Capture the cell that displays the provided text and extract its (X, Y) central coordinate. 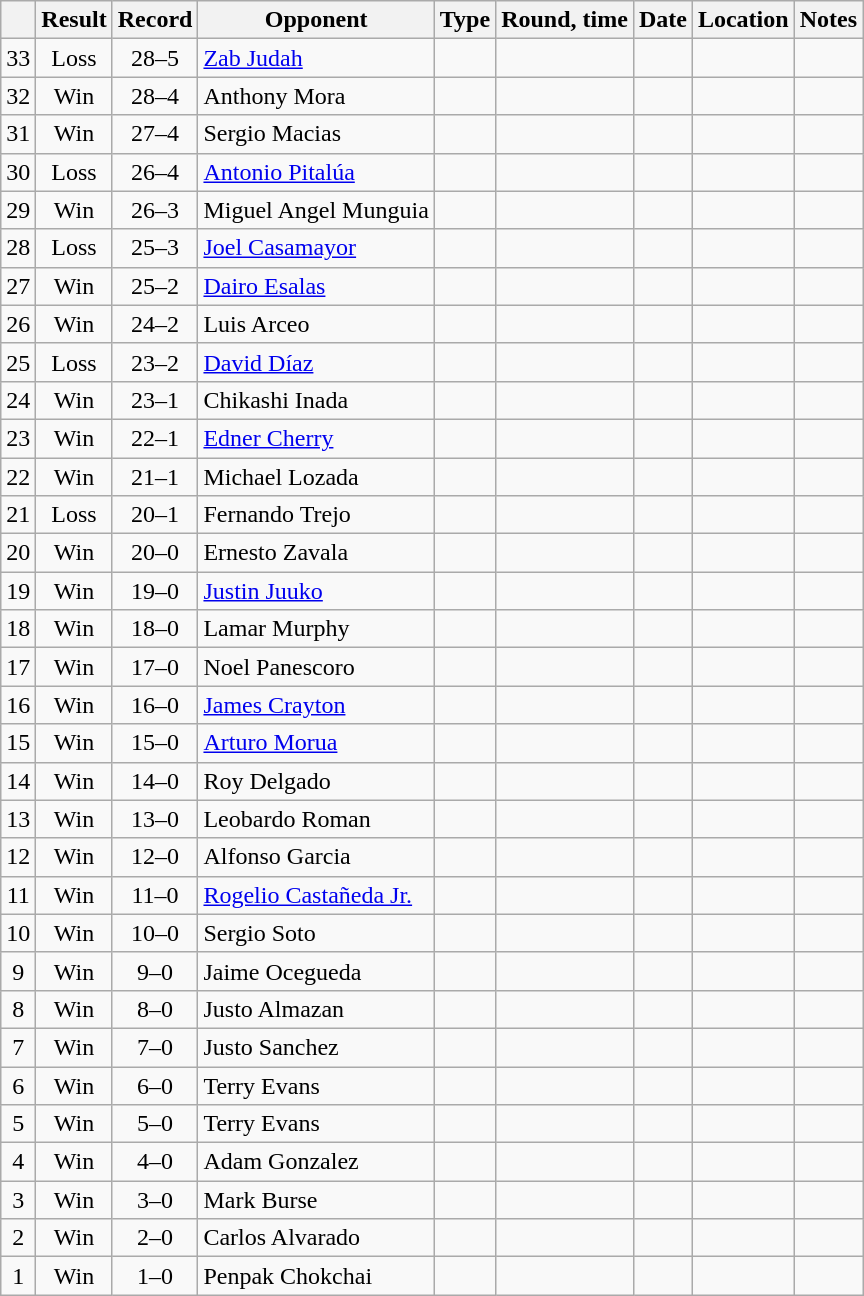
6–0 (155, 1085)
19–0 (155, 591)
3 (18, 1200)
Luis Arceo (316, 324)
9 (18, 971)
17–0 (155, 667)
30 (18, 172)
6 (18, 1085)
23–1 (155, 400)
20–0 (155, 553)
Rogelio Castañeda Jr. (316, 895)
28 (18, 248)
Result (74, 20)
Edner Cherry (316, 438)
28–5 (155, 58)
Round, time (565, 20)
3–0 (155, 1200)
Jaime Ocegueda (316, 971)
Antonio Pitalúa (316, 172)
Justo Almazan (316, 1009)
24–2 (155, 324)
Date (662, 20)
8–0 (155, 1009)
Penpak Chokchai (316, 1276)
25–3 (155, 248)
16 (18, 705)
29 (18, 210)
8 (18, 1009)
24 (18, 400)
Justo Sanchez (316, 1047)
Location (743, 20)
Arturo Morua (316, 743)
Zab Judah (316, 58)
Sergio Soto (316, 933)
Anthony Mora (316, 96)
2 (18, 1238)
Carlos Alvarado (316, 1238)
12–0 (155, 857)
Leobardo Roman (316, 819)
Record (155, 20)
Alfonso Garcia (316, 857)
2–0 (155, 1238)
27–4 (155, 134)
22 (18, 477)
25–2 (155, 286)
Sergio Macias (316, 134)
13–0 (155, 819)
7–0 (155, 1047)
9–0 (155, 971)
18–0 (155, 629)
7 (18, 1047)
4 (18, 1162)
19 (18, 591)
10 (18, 933)
Notes (828, 20)
Dairo Esalas (316, 286)
Noel Panescoro (316, 667)
32 (18, 96)
13 (18, 819)
David Díaz (316, 362)
25 (18, 362)
21–1 (155, 477)
10–0 (155, 933)
15–0 (155, 743)
Lamar Murphy (316, 629)
Michael Lozada (316, 477)
Adam Gonzalez (316, 1162)
31 (18, 134)
27 (18, 286)
12 (18, 857)
22–1 (155, 438)
Type (464, 20)
20–1 (155, 515)
23 (18, 438)
16–0 (155, 705)
Chikashi Inada (316, 400)
26 (18, 324)
26–4 (155, 172)
17 (18, 667)
20 (18, 553)
Roy Delgado (316, 781)
28–4 (155, 96)
26–3 (155, 210)
5 (18, 1124)
14–0 (155, 781)
1 (18, 1276)
Ernesto Zavala (316, 553)
Justin Juuko (316, 591)
Joel Casamayor (316, 248)
15 (18, 743)
James Crayton (316, 705)
23–2 (155, 362)
18 (18, 629)
1–0 (155, 1276)
33 (18, 58)
4–0 (155, 1162)
5–0 (155, 1124)
Opponent (316, 20)
Miguel Angel Munguia (316, 210)
11 (18, 895)
11–0 (155, 895)
Mark Burse (316, 1200)
21 (18, 515)
Fernando Trejo (316, 515)
14 (18, 781)
